Extract the [X, Y] coordinate from the center of the cell holding the provided text.  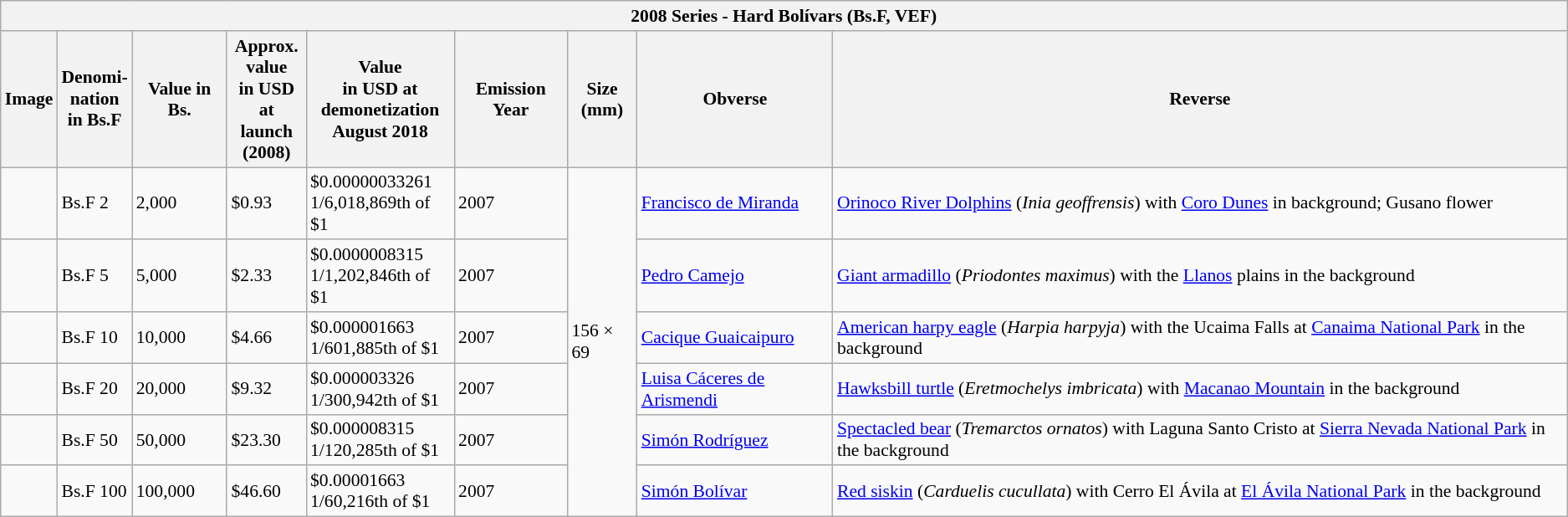
$4.66 [266, 338]
Bs.F 2 [94, 204]
Bs.F 50 [94, 440]
50,000 [180, 440]
Bs.F 5 [94, 276]
$0.000016631/60,216th of $1 [380, 492]
Giant armadillo (Priodontes maximus) with the Llanos plains in the background [1200, 276]
$2.33 [266, 276]
$46.60 [266, 492]
Red siskin (Carduelis cucullata) with Cerro El Ávila at El Ávila National Park in the background [1200, 492]
$23.30 [266, 440]
Simón Bolívar [735, 492]
$0.00000083151/1,202,846th of $1 [380, 276]
Approx.valuein USDat launch(2008) [266, 99]
2008 Series - Hard Bolívars (Bs.F, VEF) [784, 16]
Bs.F 10 [94, 338]
Bs.F 20 [94, 388]
Francisco de Miranda [735, 204]
Orinoco River Dolphins (Inia geoffrensis) with Coro Dunes in background; Gusano flower [1200, 204]
2,000 [180, 204]
$0.0000083151/120,285th of $1 [380, 440]
Cacique Guaicaipuro [735, 338]
$0.0000016631/601,885th of $1 [380, 338]
5,000 [180, 276]
Spectacled bear (Tremarctos ornatos) with Laguna Santo Cristo at Sierra Nevada National Park in the background [1200, 440]
Size(mm) [602, 99]
156 × 69 [602, 342]
Luisa Cáceres de Arismendi [735, 388]
10,000 [180, 338]
$0.000000332611/6,018,869th of $1 [380, 204]
Denomi-nationin Bs.F [94, 99]
$0.93 [266, 204]
Valuein USD atdemonetizationAugust 2018 [380, 99]
Image [29, 99]
Obverse [735, 99]
Value in Bs. [180, 99]
American harpy eagle (Harpia harpyja) with the Ucaima Falls at Canaima National Park in the background [1200, 338]
Emission Year [510, 99]
$0.0000033261/300,942th of $1 [380, 388]
Reverse [1200, 99]
Pedro Camejo [735, 276]
20,000 [180, 388]
Bs.F 100 [94, 492]
Simón Rodríguez [735, 440]
100,000 [180, 492]
Hawksbill turtle (Eretmochelys imbricata) with Macanao Mountain in the background [1200, 388]
$9.32 [266, 388]
